Find where the given text appears and provide that cell's center as (x, y) coordinate. 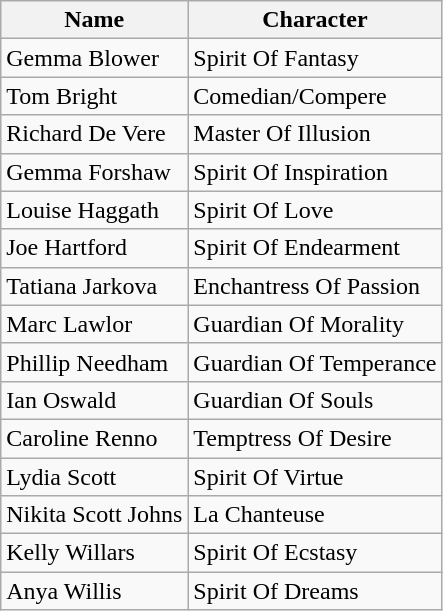
Guardian Of Souls (315, 400)
Phillip Needham (94, 362)
Marc Lawlor (94, 324)
Spirit Of Inspiration (315, 172)
Enchantress Of Passion (315, 286)
Gemma Blower (94, 58)
Spirit Of Love (315, 210)
Guardian Of Temperance (315, 362)
Tom Bright (94, 96)
Spirit Of Virtue (315, 477)
Spirit Of Fantasy (315, 58)
Louise Haggath (94, 210)
Nikita Scott Johns (94, 515)
Richard De Vere (94, 134)
Guardian Of Morality (315, 324)
Spirit Of Dreams (315, 591)
Comedian/Compere (315, 96)
Spirit Of Endearment (315, 248)
Ian Oswald (94, 400)
La Chanteuse (315, 515)
Master Of Illusion (315, 134)
Kelly Willars (94, 553)
Anya Willis (94, 591)
Joe Hartford (94, 248)
Spirit Of Ecstasy (315, 553)
Temptress Of Desire (315, 438)
Caroline Renno (94, 438)
Lydia Scott (94, 477)
Gemma Forshaw (94, 172)
Tatiana Jarkova (94, 286)
Character (315, 20)
Name (94, 20)
